Search for the cell housing the specified text and yield its (X, Y) center coordinate. 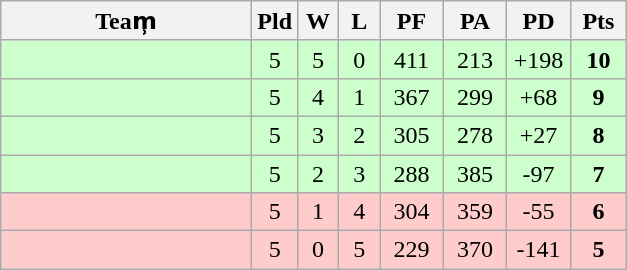
+68 (539, 97)
Pld (275, 21)
299 (475, 97)
385 (475, 173)
Pts (598, 21)
305 (412, 135)
-141 (539, 250)
229 (412, 250)
6 (598, 212)
-97 (539, 173)
10 (598, 59)
288 (412, 173)
370 (475, 250)
359 (475, 212)
Team̹̹ (126, 21)
PA (475, 21)
+27 (539, 135)
W (318, 21)
278 (475, 135)
PD (539, 21)
PF (412, 21)
8 (598, 135)
304 (412, 212)
7 (598, 173)
+198 (539, 59)
9 (598, 97)
-55 (539, 212)
213 (475, 59)
411 (412, 59)
367 (412, 97)
L (360, 21)
